Scan for the cell matching the given text and deliver its (x, y) coordinate at center. 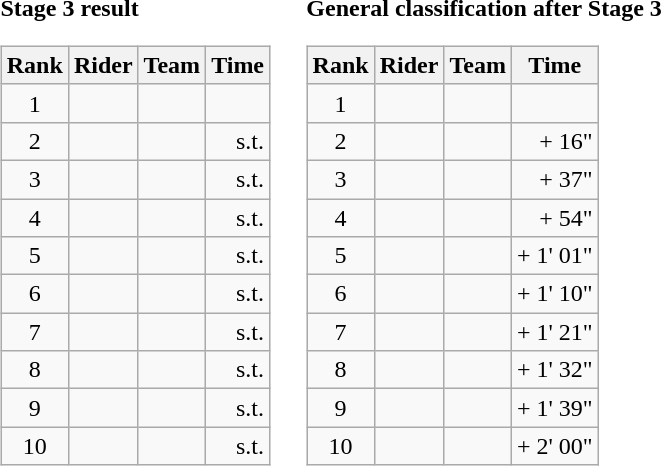
+ 1' 10" (554, 294)
+ 1' 01" (554, 256)
+ 1' 21" (554, 332)
+ 1' 32" (554, 370)
+ 2' 00" (554, 446)
+ 16" (554, 141)
+ 37" (554, 179)
+ 54" (554, 217)
+ 1' 39" (554, 408)
